Capture the cell that displays the provided text and extract its (X, Y) central coordinate. 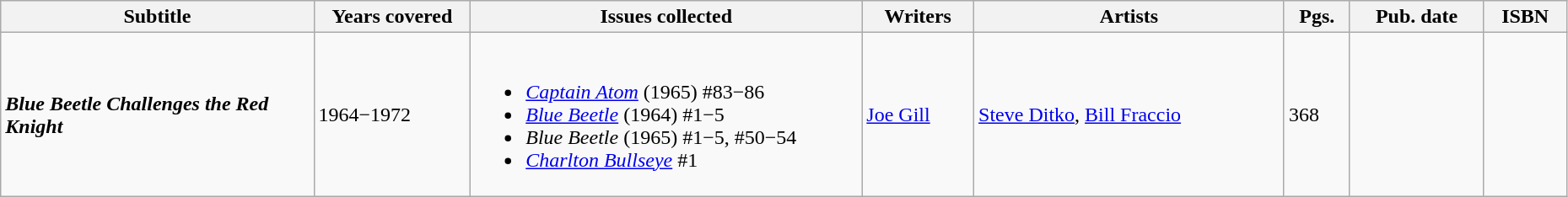
368 (1317, 114)
ISBN (1525, 17)
Issues collected (666, 17)
1964−1972 (392, 114)
Captain Atom (1965) #83−86Blue Beetle (1964) #1−5Blue Beetle (1965) #1−5, #50−54Charlton Bullseye #1 (666, 114)
Writers (918, 17)
Blue Beetle Challenges the Red Knight (157, 114)
Steve Ditko, Bill Fraccio (1129, 114)
Years covered (392, 17)
Artists (1129, 17)
Subtitle (157, 17)
Pgs. (1317, 17)
Joe Gill (918, 114)
Pub. date (1417, 17)
